Return [X, Y] of the center of cell containing provided text 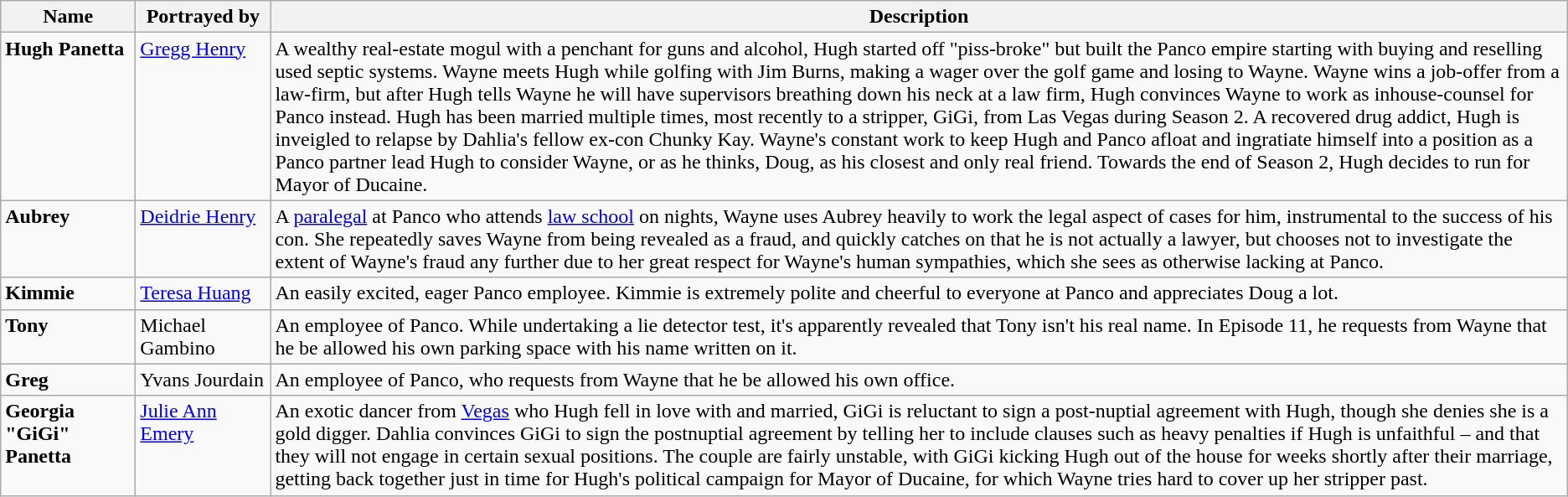
Gregg Henry [203, 116]
Aubrey [69, 239]
Description [919, 17]
Kimmie [69, 293]
An employee of Panco, who requests from Wayne that he be allowed his own office. [919, 380]
Deidrie Henry [203, 239]
An easily excited, eager Panco employee. Kimmie is extremely polite and cheerful to everyone at Panco and appreciates Doug a lot. [919, 293]
Portrayed by [203, 17]
Georgia "GiGi" Panetta [69, 446]
Yvans Jourdain [203, 380]
Julie Ann Emery [203, 446]
Name [69, 17]
Hugh Panetta [69, 116]
Michael Gambino [203, 337]
Greg [69, 380]
Teresa Huang [203, 293]
Tony [69, 337]
